Return (X, Y) of the center of cell containing provided text 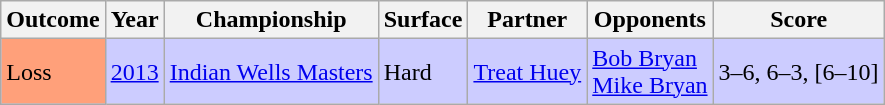
Year (134, 20)
Opponents (650, 20)
Championship (271, 20)
3–6, 6–3, [6–10] (798, 72)
Loss (53, 72)
Hard (423, 72)
Partner (528, 20)
Outcome (53, 20)
Bob Bryan Mike Bryan (650, 72)
Surface (423, 20)
Treat Huey (528, 72)
2013 (134, 72)
Indian Wells Masters (271, 72)
Score (798, 20)
